Return (X, Y) of the center of cell containing provided text 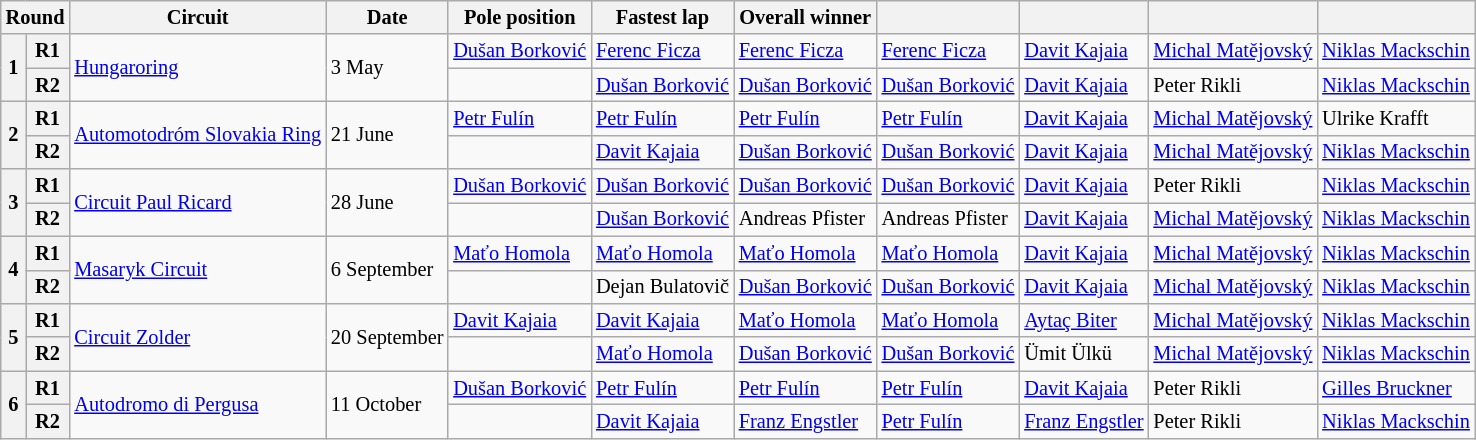
20 September (387, 336)
Masaryk Circuit (198, 270)
28 June (387, 202)
Dejan Bulatovič (662, 287)
Hungaroring (198, 68)
2 (14, 134)
6 (14, 404)
1 (14, 68)
Autodromo di Pergusa (198, 404)
Date (387, 17)
Aytaç Biter (1084, 320)
11 October (387, 404)
Gilles Bruckner (1396, 388)
Ulrike Krafft (1396, 118)
Fastest lap (662, 17)
Ümit Ülkü (1084, 354)
Circuit (198, 17)
21 June (387, 134)
Automotodróm Slovakia Ring (198, 134)
5 (14, 336)
Circuit Paul Ricard (198, 202)
6 September (387, 270)
Round (36, 17)
Overall winner (806, 17)
3 May (387, 68)
Circuit Zolder (198, 336)
Pole position (520, 17)
3 (14, 202)
4 (14, 270)
